From the cell containing the given text, extract its center point as [x, y] coordinate. 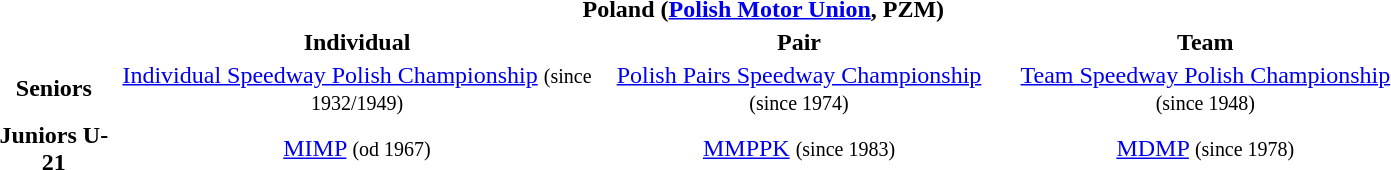
Pair [798, 42]
Individual Speedway Polish Championship (since 1932/1949) [358, 88]
Polish Pairs Speedway Championship (since 1974) [798, 88]
Individual [358, 42]
